Provide the [X, Y] coordinate of the cell's center where the given text is located.  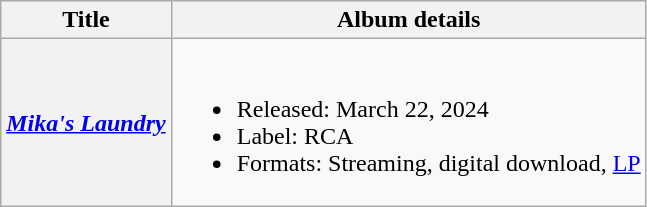
Title [86, 20]
Released: March 22, 2024Label: RCAFormats: Streaming, digital download, LP [408, 122]
Album details [408, 20]
Mika's Laundry [86, 122]
